Extract the [X, Y] coordinate from the center of the cell holding the provided text.  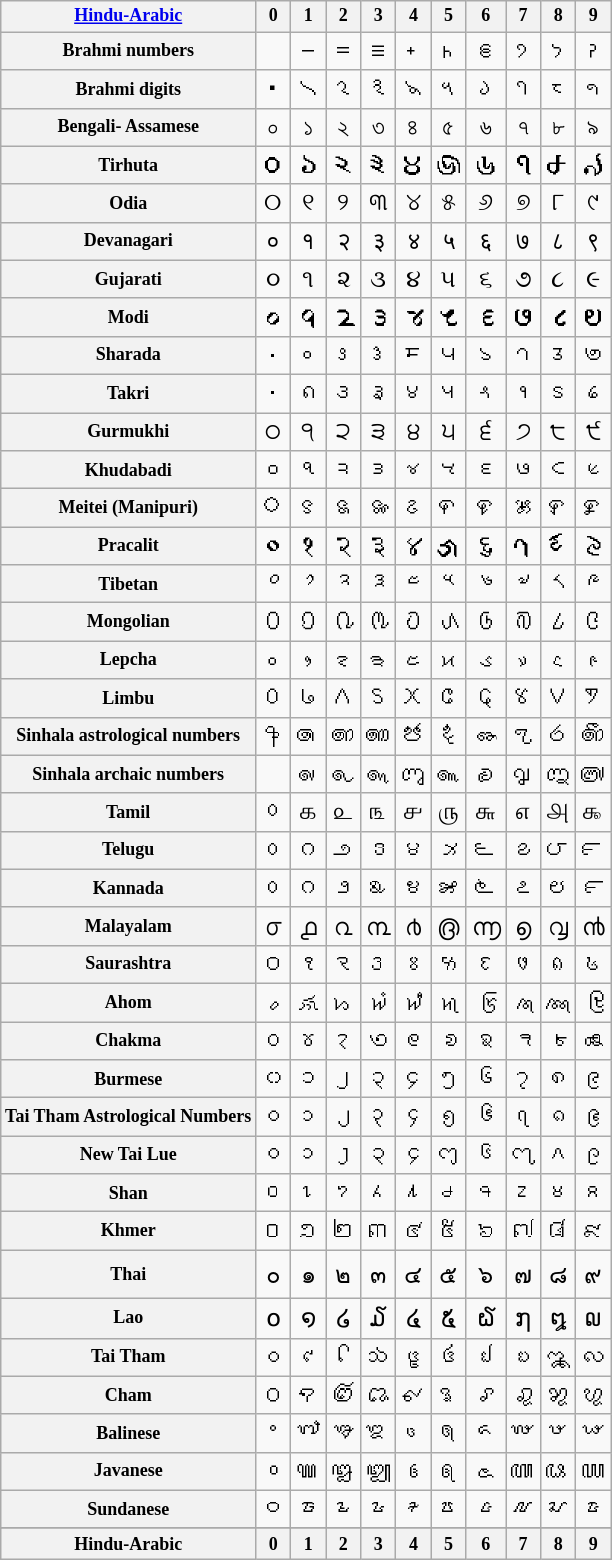
᭖ [486, 1433]
𑁭 [524, 89]
𑇖 [486, 355]
꯱ [308, 508]
႐ [274, 1193]
𑓙 [594, 165]
𑓓 [378, 165]
௧ [308, 812]
༥ [448, 584]
൫ [448, 926]
૫ [448, 279]
᱂ [344, 660]
𑜵 [448, 1002]
೭ [524, 888]
𑄻 [448, 1041]
𑁖 [448, 51]
୦ [274, 203]
५ [448, 241]
᱅ [448, 660]
Mongolian [128, 622]
᥈ [344, 698]
Sinhala archaic numbers [128, 774]
੭ [524, 432]
୧ [308, 203]
꩓ [378, 1395]
꩑ [308, 1395]
୨ [344, 203]
᧖ [486, 1155]
᧑ [308, 1155]
꣕ [448, 964]
𑜷 [524, 1002]
൬ [486, 926]
७ [524, 241]
Odia [128, 203]
᮴ [414, 1509]
᮵ [448, 1509]
𑁕 [414, 51]
𑋵 [448, 470]
Pracalit [128, 546]
𑇙 [594, 355]
꯰ [274, 508]
𑛉 [594, 393]
႑ [308, 1193]
᥋ [448, 698]
৭ [524, 127]
᮹ [594, 1509]
꩕ [448, 1395]
༩ [594, 584]
𑄸 [344, 1041]
᠖ [486, 622]
꩙ [594, 1395]
𑇨 [558, 774]
൦ [274, 926]
꯷ [524, 508]
๗ [524, 1274]
𑙒 [344, 317]
᮳ [378, 1509]
᱈ [558, 660]
६ [486, 241]
២ [344, 1231]
𑇡 [308, 774]
୯ [594, 203]
𑛂 [344, 393]
᧙ [594, 1155]
᮱ [308, 1509]
꧔ [414, 1471]
౮ [558, 850]
Tibetan [128, 584]
௫ [448, 812]
໖ [486, 1318]
᭐ [274, 1433]
༢ [344, 584]
୩ [378, 203]
᥎ [558, 698]
𑇗 [524, 355]
᪓ [378, 1357]
𑋰 [274, 470]
꧗ [524, 1471]
᥇ [308, 698]
᪇ [524, 1117]
꯳ [378, 508]
꧙ [594, 1471]
𑜳 [378, 1002]
꯸ [558, 508]
൧ [308, 926]
᧘ [558, 1155]
० [274, 241]
០ [274, 1231]
௭ [524, 812]
᠔ [414, 622]
੪ [414, 432]
Limbu [128, 698]
៥ [448, 1231]
𑁮 [558, 89]
𑙗 [524, 317]
꩖ [486, 1395]
Lao [128, 1318]
३ [378, 241]
𑑖‎ [486, 546]
𑜴 [414, 1002]
𑄶 [274, 1041]
𑋳 [378, 470]
᧐ [274, 1155]
၇ [524, 1079]
໘ [558, 1318]
᧔ [414, 1155]
꯲ [344, 508]
Sinhala astrological numbers [128, 736]
᪅ [448, 1117]
𑜰 [274, 1002]
𑁪 [414, 89]
၈ [558, 1079]
᭔ [414, 1433]
Lepcha [128, 660]
๑ [308, 1274]
𑓔 [414, 165]
Devanagari [128, 241]
᪆ [486, 1117]
𑁦 [274, 89]
᠙ [594, 622]
᮷ [524, 1509]
𑛈 [558, 393]
૩ [378, 279]
Balinese [128, 1433]
𑁒 [308, 51]
𑁘 [524, 51]
๒ [344, 1274]
೯ [594, 888]
𑁚 [594, 51]
୬ [486, 203]
꧘ [558, 1471]
𑁗 [486, 51]
𑙘‎ [558, 317]
៧ [524, 1231]
੦ [274, 432]
᠗ [524, 622]
𑛀 [274, 393]
𑇐 [274, 355]
Telugu [128, 850]
𑛁 [308, 393]
᭗ [524, 1433]
᪀ [274, 1117]
𑋱 [308, 470]
Burmese [128, 1079]
᧗ [524, 1155]
𑓐 [274, 165]
౦ [274, 850]
᱃ [378, 660]
௨ [344, 812]
௪ [414, 812]
᠐ [274, 622]
௩ [378, 812]
᥊ [414, 698]
᭓ [378, 1433]
૮ [558, 279]
𑇓 [378, 355]
꯴ [414, 508]
႒ [344, 1193]
𑋸 [558, 470]
᪄ [414, 1117]
𑄹 [378, 1041]
꣖ [486, 964]
𑁫 [448, 89]
Sharada [128, 355]
෮ [558, 736]
႖ [486, 1193]
໕ [448, 1318]
Takri [128, 393]
᠒ [344, 622]
੬ [486, 432]
𑑙 [594, 546]
𑑘‎ [558, 546]
𑁙 [558, 51]
Ahom [128, 1002]
𑄷 [308, 1041]
꧐ [274, 1471]
𑋷 [524, 470]
෩ [378, 736]
༨ [558, 584]
୫ [448, 203]
৮ [558, 127]
Bengali- Assamese [128, 127]
᪁ [308, 1117]
၄ [414, 1079]
𑑔‎ [414, 546]
९ [594, 241]
Javanese [128, 1471]
໗ [524, 1318]
𑓑 [308, 165]
Kannada [128, 888]
႓ [378, 1193]
༧ [524, 584]
𑙕 [448, 317]
၀ [274, 1079]
౯ [594, 850]
𑁨 [344, 89]
𑋴 [414, 470]
႘ [558, 1193]
𑄺 [414, 1041]
২ [344, 127]
᭙ [594, 1433]
Saurashtra [128, 964]
𑑕‎ [448, 546]
Brahmi digits [128, 89]
꯶ [486, 508]
𑋲 [344, 470]
𑇕 [448, 355]
𑜸 [558, 1002]
𑋶 [486, 470]
᪐ [274, 1357]
๔ [414, 1274]
𑙖‎ [486, 317]
𑇢 [344, 774]
Sundanese [128, 1509]
᪈ [558, 1117]
𑜹 [594, 1002]
𑇤 [414, 774]
૨ [344, 279]
᧒ [344, 1155]
᱁ [308, 660]
᧓ [378, 1155]
᮶ [486, 1509]
𑛃 [378, 393]
𑙓‎ [378, 317]
𑓕 [448, 165]
᭒ [344, 1433]
𑜲 [344, 1002]
੨ [344, 432]
៤ [414, 1231]
๓ [378, 1274]
𑙔‎ [414, 317]
௮ [558, 812]
𑄾 [558, 1041]
New Tai Lue [128, 1155]
୭ [524, 203]
꯵ [448, 508]
႗ [524, 1193]
꧖ [486, 1471]
૪ [414, 279]
꯹ [594, 508]
౧ [308, 850]
᪒ [344, 1357]
੫ [448, 432]
᠑ [308, 622]
꧓ [378, 1471]
႔ [414, 1193]
೩ [378, 888]
๖ [486, 1274]
Khudabadi [128, 470]
Cham [128, 1395]
೧ [308, 888]
౨ [344, 850]
᪃ [378, 1117]
෧ [308, 736]
𑙙 [594, 317]
᥏ [594, 698]
᭕ [448, 1433]
᪙ [594, 1357]
Chakma [128, 1041]
၅ [448, 1079]
೨ [344, 888]
৫ [448, 127]
੩ [378, 432]
᪖ [486, 1357]
𑛆 [486, 393]
𑁔 [378, 51]
𑁯 [594, 89]
𑑐‎ [274, 546]
𑓖 [486, 165]
੯ [594, 432]
᪑ [308, 1357]
᪂ [344, 1117]
꧕ [448, 1471]
𑇧 [524, 774]
౭ [524, 850]
૭ [524, 279]
᱇ [524, 660]
೪ [414, 888]
᠕ [448, 622]
૯ [594, 279]
০ [274, 127]
꣗ [524, 964]
꩘ [558, 1395]
𑇥 [448, 774]
௬ [486, 812]
꣙ [594, 964]
꩐ [274, 1395]
꣐ [274, 964]
၃ [378, 1079]
༣ [378, 584]
𑁬 [486, 89]
੧ [308, 432]
᪕ [448, 1357]
𑑒‎ [344, 546]
᧕ [448, 1155]
𑄼 [486, 1041]
𑁓 [344, 51]
𑓗 [524, 165]
໙ [594, 1318]
𑇘 [558, 355]
෭ [524, 736]
૧ [308, 279]
໓ [378, 1318]
੮ [558, 432]
८ [558, 241]
໔ [414, 1318]
൮ [558, 926]
൯ [594, 926]
᮰ [274, 1509]
១ [308, 1231]
𑛄 [414, 393]
꣒ [344, 964]
୮ [558, 203]
෯ [594, 736]
𑇑 [308, 355]
꧒ [344, 1471]
౬ [486, 850]
꣘ [558, 964]
໐ [274, 1318]
𑜱 [308, 1002]
᪘ [558, 1357]
𑑓‎ [378, 546]
৪ [414, 127]
௯ [594, 812]
꩒ [344, 1395]
᥌ [486, 698]
𑇔 [414, 355]
೫ [448, 888]
༡ [308, 584]
Shan [128, 1193]
𑇩 [594, 774]
᱆ [486, 660]
꧑ [308, 1471]
༤ [414, 584]
Meitei (Manipuri) [128, 508]
𑁧 [308, 89]
𑜶 [486, 1002]
౫ [448, 850]
𑛅 [448, 393]
𑙑‎ [308, 317]
៦ [486, 1231]
៨ [558, 1231]
෨ [344, 736]
໑ [308, 1318]
෬ [486, 736]
൭ [524, 926]
𑛇 [524, 393]
᮲ [344, 1509]
१ [308, 241]
𑄽 [524, 1041]
𑇒 [344, 355]
Khmer [128, 1231]
႕ [448, 1193]
૬ [486, 279]
᱀ [274, 660]
୪ [414, 203]
৬ [486, 127]
𑄿 [594, 1041]
𑙐‎ [274, 317]
᪉ [594, 1117]
𑁩 [378, 89]
Brahmi numbers [128, 51]
૦ [274, 279]
၂ [344, 1079]
౪ [414, 850]
२ [344, 241]
၉ [594, 1079]
𑓘 [558, 165]
꩔ [414, 1395]
৩ [378, 127]
᭘ [558, 1433]
᪔ [414, 1357]
꣔ [414, 964]
Modi [128, 317]
꣑ [308, 964]
᭑ [308, 1433]
෫ [448, 736]
༠ [274, 584]
໒ [344, 1318]
𑇣 [378, 774]
၆ [486, 1079]
Gujarati [128, 279]
႙ [594, 1193]
𑓒 [344, 165]
෪ [414, 736]
᠘ [558, 622]
𑑑‎ [308, 546]
𑑗‎ [524, 546]
೬ [486, 888]
᱉ [594, 660]
෦ [274, 736]
১ [308, 127]
๙ [594, 1274]
၁ [308, 1079]
๕ [448, 1274]
᮸ [558, 1509]
๘ [558, 1274]
Tirhuta [128, 165]
౩ [378, 850]
Tai Tham Astrological Numbers [128, 1117]
൪ [414, 926]
᥍ [524, 698]
៣ [378, 1231]
𑇦 [486, 774]
Malayalam [128, 926]
Tai Tham [128, 1357]
𑋹 [594, 470]
᥆ [274, 698]
Gurmukhi [128, 432]
๐ [274, 1274]
४ [414, 241]
༦ [486, 584]
൩ [378, 926]
೮ [558, 888]
Thai [128, 1274]
Tamil [128, 812]
᱄ [414, 660]
᪗ [524, 1357]
৯ [594, 127]
꣓ [378, 964]
᠓ [378, 622]
៩ [594, 1231]
꩗ [524, 1395]
᥉ [378, 698]
൨ [344, 926]
